Pinpoint the cell where the given text exists, returning its (X, Y) midpoint coordinate. 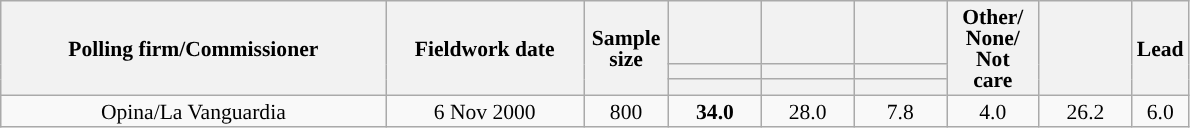
26.2 (1086, 110)
Sample size (626, 48)
34.0 (716, 110)
28.0 (808, 110)
Opina/La Vanguardia (194, 110)
Fieldwork date (485, 48)
Lead (1160, 48)
Other/None/Notcare (992, 48)
6.0 (1160, 110)
6 Nov 2000 (485, 110)
7.8 (900, 110)
800 (626, 110)
Polling firm/Commissioner (194, 48)
4.0 (992, 110)
